For the text-containing cell, return its midpoint in [x, y] coordinate format. 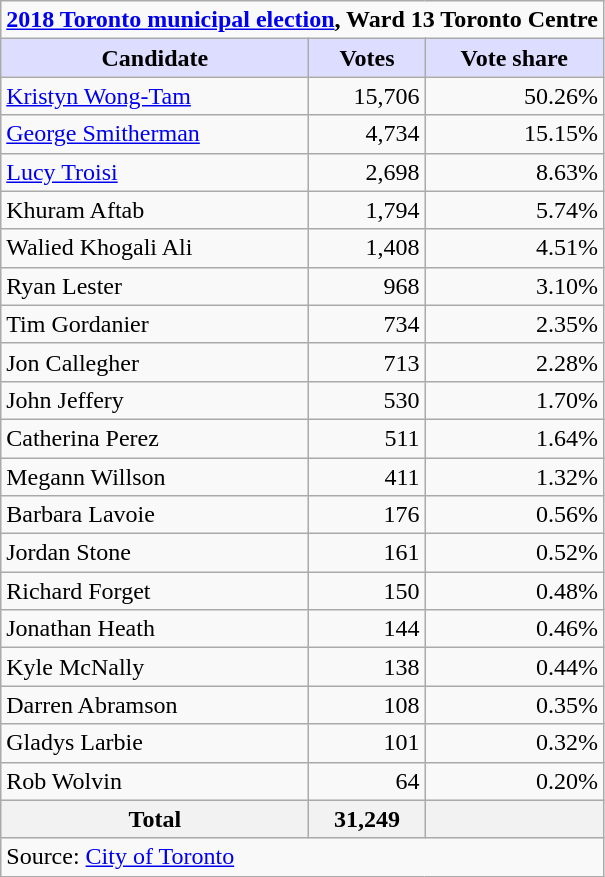
Kristyn Wong-Tam [155, 96]
Votes [367, 58]
15,706 [367, 96]
101 [367, 743]
George Smitherman [155, 134]
Jon Callegher [155, 362]
1,794 [367, 210]
713 [367, 362]
Source: City of Toronto [302, 857]
Rob Wolvin [155, 781]
530 [367, 400]
Darren Abramson [155, 705]
4.51% [514, 248]
Candidate [155, 58]
1.70% [514, 400]
0.48% [514, 591]
Khuram Aftab [155, 210]
Gladys Larbie [155, 743]
968 [367, 286]
1.32% [514, 477]
Kyle McNally [155, 667]
176 [367, 515]
0.20% [514, 781]
144 [367, 629]
50.26% [514, 96]
64 [367, 781]
411 [367, 477]
108 [367, 705]
Walied Khogali Ali [155, 248]
0.56% [514, 515]
2.28% [514, 362]
Jonathan Heath [155, 629]
Lucy Troisi [155, 172]
3.10% [514, 286]
2.35% [514, 324]
Catherina Perez [155, 438]
0.46% [514, 629]
734 [367, 324]
0.35% [514, 705]
31,249 [367, 819]
2,698 [367, 172]
John Jeffery [155, 400]
4,734 [367, 134]
8.63% [514, 172]
Vote share [514, 58]
Total [155, 819]
Ryan Lester [155, 286]
1,408 [367, 248]
511 [367, 438]
1.64% [514, 438]
0.52% [514, 553]
138 [367, 667]
Jordan Stone [155, 553]
2018 Toronto municipal election, Ward 13 Toronto Centre [302, 20]
5.74% [514, 210]
Megann Willson [155, 477]
0.32% [514, 743]
0.44% [514, 667]
Richard Forget [155, 591]
15.15% [514, 134]
Barbara Lavoie [155, 515]
150 [367, 591]
161 [367, 553]
Tim Gordanier [155, 324]
